Find where the given text appears and provide that cell's center as [X, Y] coordinate. 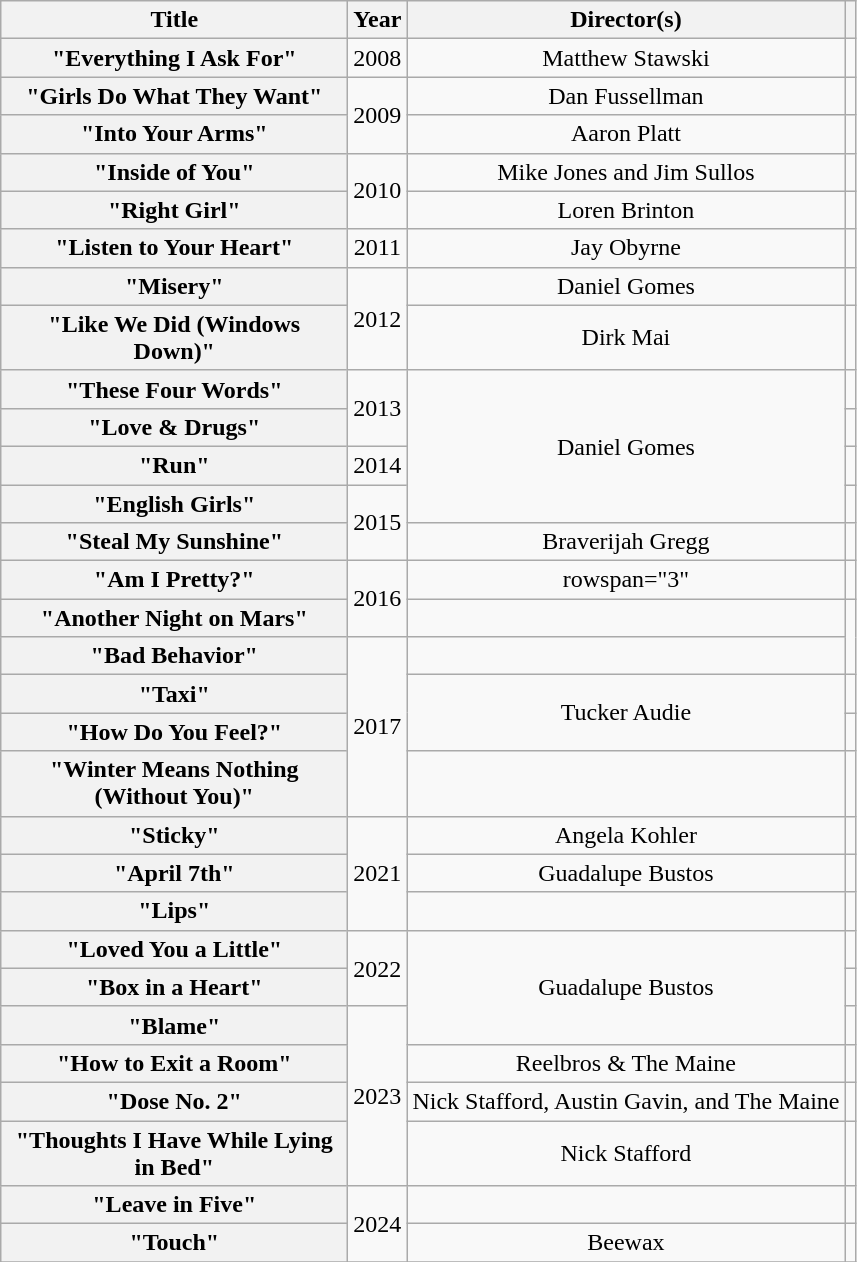
Loren Brinton [626, 210]
Jay Obyrne [626, 248]
2017 [378, 726]
"Loved You a Little" [174, 949]
"Run" [174, 465]
"Everything I Ask For" [174, 58]
"These Four Words" [174, 389]
rowspan="3" [626, 580]
"Lips" [174, 911]
Nick Stafford [626, 1152]
2013 [378, 408]
"Misery" [174, 286]
Reelbros & The Maine [626, 1063]
"English Girls" [174, 503]
Aaron Platt [626, 134]
Beewax [626, 1243]
"Thoughts I Have While Lying in Bed" [174, 1152]
"Touch" [174, 1243]
2022 [378, 968]
"Listen to Your Heart" [174, 248]
"Winter Means Nothing (Without You)" [174, 784]
"Inside of You" [174, 172]
2015 [378, 522]
Dan Fussellman [626, 96]
"Like We Did (Windows Down)" [174, 338]
"Into Your Arms" [174, 134]
2009 [378, 115]
Year [378, 20]
"Dose No. 2" [174, 1101]
"April 7th" [174, 873]
2023 [378, 1096]
Director(s) [626, 20]
2016 [378, 599]
Angela Kohler [626, 835]
2012 [378, 318]
"Taxi" [174, 694]
2014 [378, 465]
2011 [378, 248]
Matthew Stawski [626, 58]
"Bad Behavior" [174, 656]
Nick Stafford, Austin Gavin, and The Maine [626, 1101]
"Love & Drugs" [174, 427]
"Girls Do What They Want" [174, 96]
"Box in a Heart" [174, 987]
"How to Exit a Room" [174, 1063]
2008 [378, 58]
Braverijah Gregg [626, 542]
2010 [378, 191]
2024 [378, 1224]
"Steal My Sunshine" [174, 542]
2021 [378, 873]
"Right Girl" [174, 210]
"Blame" [174, 1025]
"How Do You Feel?" [174, 732]
"Sticky" [174, 835]
Tucker Audie [626, 713]
"Leave in Five" [174, 1205]
"Another Night on Mars" [174, 618]
Title [174, 20]
Mike Jones and Jim Sullos [626, 172]
Dirk Mai [626, 338]
"Am I Pretty?" [174, 580]
